Scan for the cell matching the given text and deliver its (X, Y) coordinate at center. 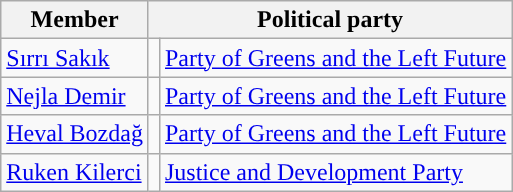
Sırrı Sakık (75, 58)
Nejla Demir (75, 96)
Member (75, 20)
Ruken Kilerci (75, 172)
Political party (330, 20)
Justice and Development Party (335, 172)
Heval Bozdağ (75, 134)
